Extract the (X, Y) coordinate from the center of the cell holding the provided text.  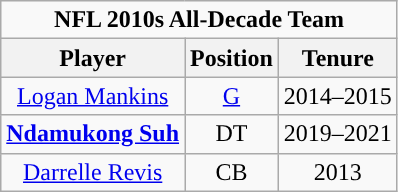
NFL 2010s All-Decade Team (200, 20)
Position (232, 58)
Tenure (338, 58)
2019–2021 (338, 134)
Player (93, 58)
CB (232, 172)
G (232, 96)
Darrelle Revis (93, 172)
Logan Mankins (93, 96)
2013 (338, 172)
Ndamukong Suh (93, 134)
2014–2015 (338, 96)
DT (232, 134)
